Extract the (x, y) coordinate from the center of the cell holding the provided text.  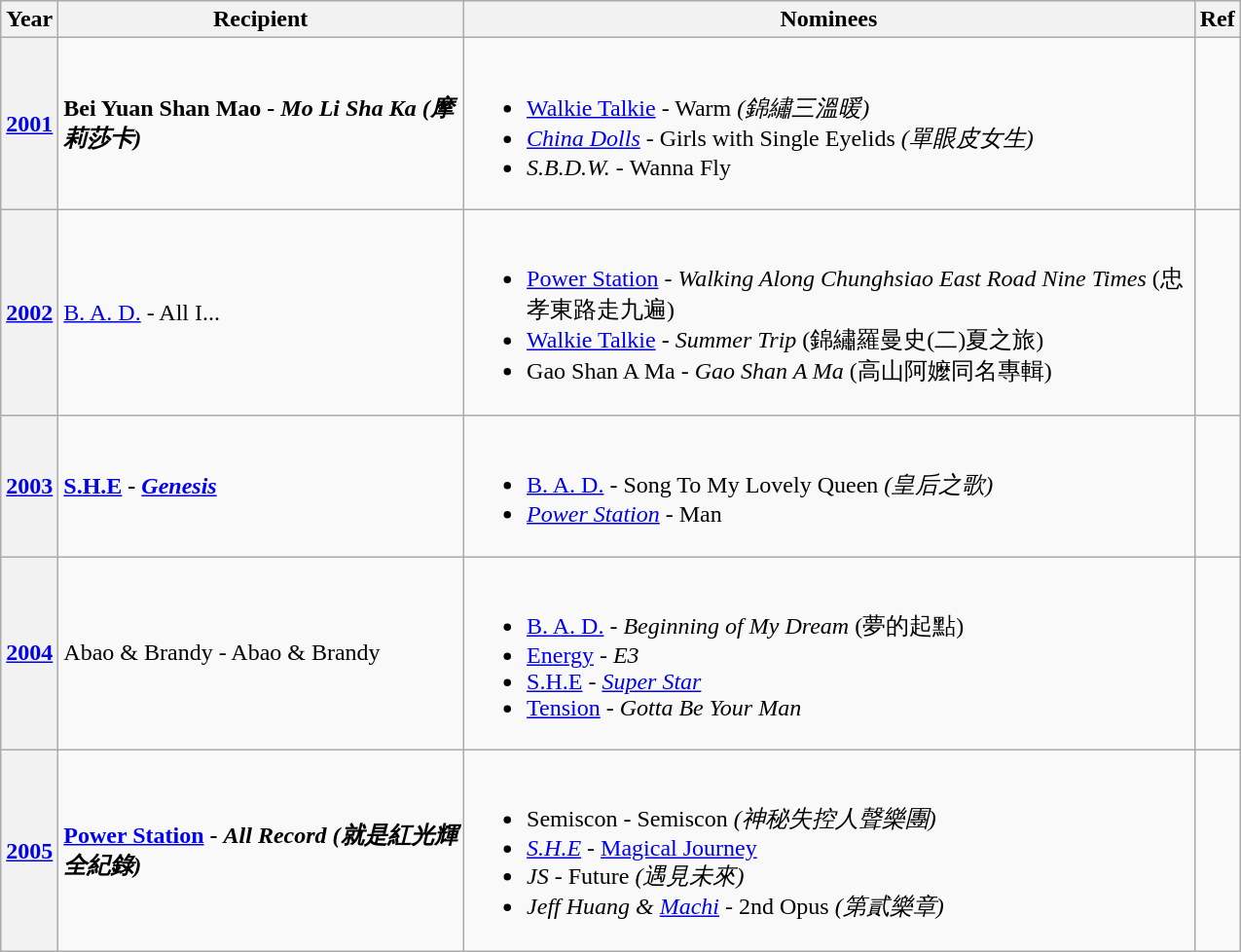
2002 (29, 312)
B. A. D. - Song To My Lovely Queen (皇后之歌)Power Station - Man (829, 487)
Power Station - All Record (就是紅光輝全紀錄) (261, 851)
2001 (29, 124)
2005 (29, 851)
2003 (29, 487)
S.H.E - Genesis (261, 487)
Bei Yuan Shan Mao - Mo Li Sha Ka (摩莉莎卡) (261, 124)
Ref (1217, 19)
Abao & Brandy - Abao & Brandy (261, 654)
Year (29, 19)
B. A. D. - Beginning of My Dream (夢的起點)Energy - E3S.H.E - Super StarTension - Gotta Be Your Man (829, 654)
Recipient (261, 19)
Semiscon - Semiscon (神秘失控人聲樂團)S.H.E - Magical JourneyJS - Future (遇見未來)Jeff Huang & Machi - 2nd Opus (第貳樂章) (829, 851)
Walkie Talkie - Warm (錦繡三溫暖)China Dolls - Girls with Single Eyelids (單眼皮女生)S.B.D.W. - Wanna Fly (829, 124)
2004 (29, 654)
B. A. D. - All I... (261, 312)
Nominees (829, 19)
